Provide the [x, y] coordinate of the cell's center where the given text is located.  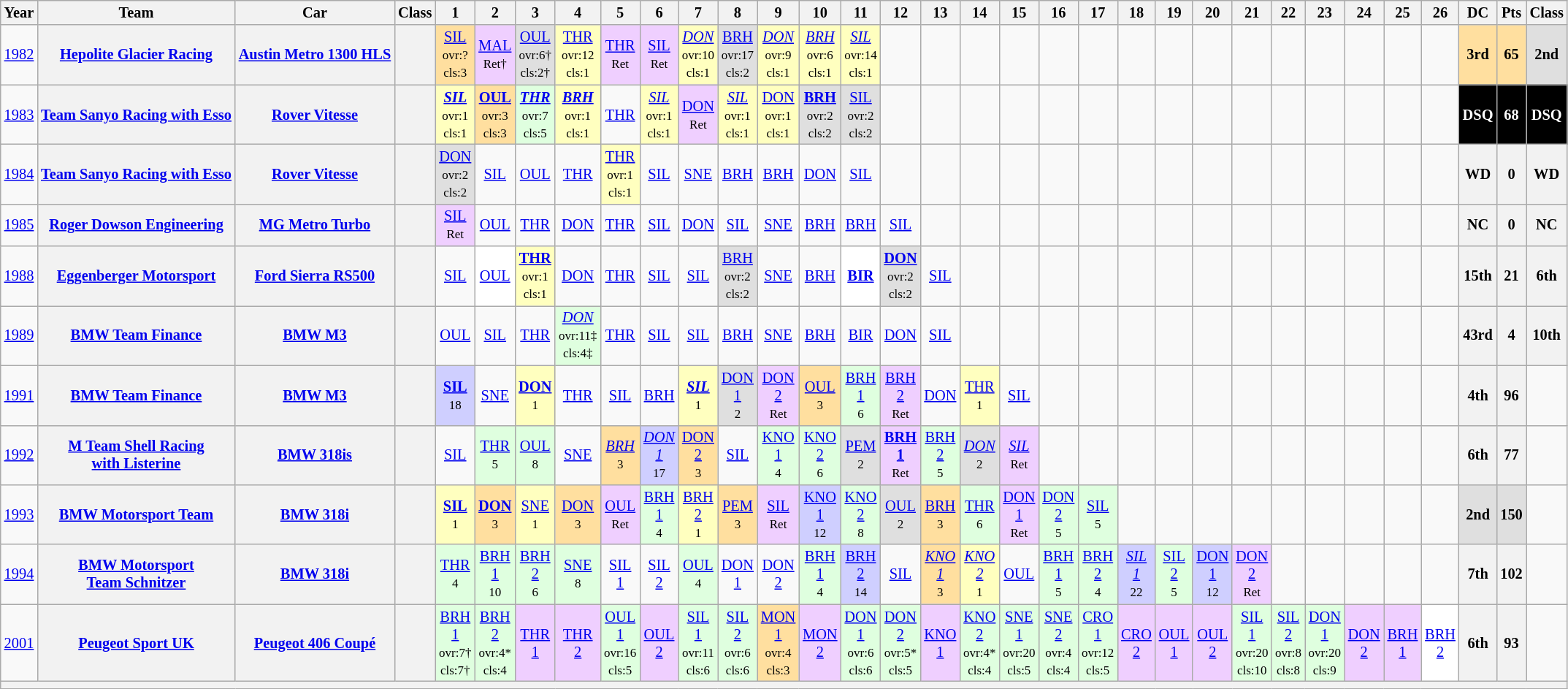
15th [1478, 276]
1993 [19, 514]
26 [1440, 12]
5 [620, 12]
M Team Shell Racingwith Listerine [136, 455]
KNO2ovr:4*cls:4 [979, 643]
65 [1511, 55]
BRH1Ret [900, 455]
102 [1511, 574]
1992 [19, 455]
BRH26 [535, 574]
20 [1212, 12]
CRO1ovr:12cls:5 [1098, 643]
SIL18 [455, 395]
PEM3 [738, 514]
25 [1403, 12]
MALRet† [495, 55]
BRH25 [940, 455]
SNE1ovr:20cls:5 [1019, 643]
18 [1136, 12]
Eggenberger Motorsport [136, 276]
OUL4 [698, 574]
MG Metro Turbo [315, 225]
SNE8 [578, 574]
DONovr:1cls:1 [779, 115]
10 [819, 12]
BRH21 [698, 514]
KNO14 [779, 455]
Year [19, 12]
DON25 [1058, 514]
DONovr:9cls:1 [779, 55]
KNO26 [819, 455]
1994 [19, 574]
77 [1511, 455]
Hepolite Glacier Racing [136, 55]
BRHovr:6cls:1 [819, 55]
Peugeot 406 Coupé [315, 643]
THR5 [495, 455]
OUL1ovr:16cls:5 [620, 643]
SIL2ovr:6cls:6 [738, 643]
SIL1ovr:20cls:10 [1252, 643]
1984 [19, 174]
SIL2 [659, 574]
DONovr:10cls:1 [698, 55]
68 [1511, 115]
3rd [1478, 55]
BMW MotorsportTeam Schnitzer [136, 574]
BRH2 [1440, 643]
7th [1478, 574]
DON1ovr:6cls:6 [860, 643]
Pts [1511, 12]
MON2 [819, 643]
2 [495, 12]
DONovr:11‡cls:4‡ [578, 335]
Team [136, 12]
BRH24 [1098, 574]
OULovr:6†cls:2† [535, 55]
2001 [19, 643]
SIL5 [1098, 514]
1988 [19, 276]
OUL1 [1174, 643]
1982 [19, 55]
OULRet [620, 514]
Austin Metro 1300 HLS [315, 55]
THRRet [620, 55]
OUL8 [535, 455]
DON1ovr:20cls:9 [1325, 643]
1991 [19, 395]
SILovr:?cls:3 [455, 55]
SIL122 [1136, 574]
THR6 [979, 514]
BRHovr:17cls:2 [738, 55]
DON112 [1212, 574]
Ford Sierra RS500 [315, 276]
1989 [19, 335]
7 [698, 12]
SIL2ovr:8cls:8 [1288, 643]
PEM2 [860, 455]
93 [1511, 643]
KNO21 [979, 574]
Peugeot Sport UK [136, 643]
15 [1019, 12]
1985 [19, 225]
19 [1174, 12]
BMW 318is [315, 455]
16 [1058, 12]
CRO2 [1136, 643]
DONRet [698, 115]
KNO28 [860, 514]
KNO13 [940, 574]
11 [860, 12]
24 [1364, 12]
KNO112 [819, 514]
8 [738, 12]
23 [1325, 12]
22 [1288, 12]
THR4 [455, 574]
OULovr:3cls:3 [495, 115]
96 [1511, 395]
4th [1478, 395]
MON1ovr:4cls:3 [779, 643]
1983 [19, 115]
14 [979, 12]
SILovr:2cls:2 [860, 115]
150 [1511, 514]
SIL25 [1174, 574]
OUL3 [819, 395]
BRH1ovr:7†cls:7† [455, 643]
DON12 [738, 395]
BRH110 [495, 574]
Roger Dowson Engineering [136, 225]
BRHovr:1cls:1 [578, 115]
DON1Ret [1019, 514]
BRH15 [1058, 574]
BMW Motorsport Team [136, 514]
DC [1478, 12]
DON2ovr:5*cls:5 [900, 643]
BRH16 [860, 395]
6 [659, 12]
3 [535, 12]
9 [779, 12]
BRH1 [1403, 643]
DON23 [698, 455]
1 [455, 12]
BRH2Ret [900, 395]
12 [900, 12]
17 [1098, 12]
43rd [1478, 335]
SNE1 [535, 514]
Car [315, 12]
DON117 [659, 455]
THR2 [578, 643]
KNO1 [940, 643]
THRovr:7cls:5 [535, 115]
10th [1547, 335]
SNE2ovr:4cls:4 [1058, 643]
BRH2ovr:4*cls:4 [495, 643]
13 [940, 12]
BRH214 [860, 574]
SILovr:14cls:1 [860, 55]
THRovr:12cls:1 [578, 55]
SIL1ovr:11cls:6 [698, 643]
